Identify which cell holds the provided text, then report its (x, y) central coordinate. 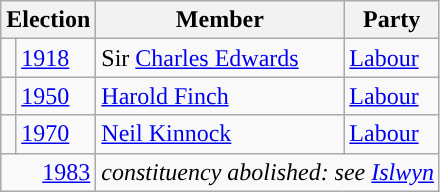
1950 (56, 96)
1970 (56, 134)
1918 (56, 58)
1983 (48, 172)
Neil Kinnock (220, 134)
Sir Charles Edwards (220, 58)
Election (48, 20)
Party (392, 20)
constituency abolished: see Islwyn (268, 172)
Member (220, 20)
Harold Finch (220, 96)
